Return [X, Y] of the center of cell containing provided text 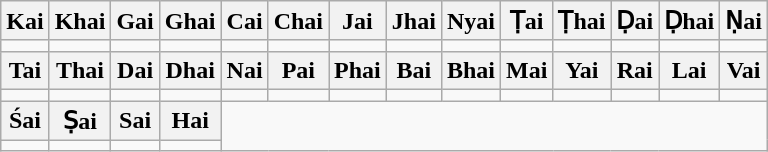
Lai [690, 70]
Jai [358, 21]
Śai [25, 120]
Ḍhai [690, 21]
Jhai [414, 21]
Nai [244, 70]
Rai [635, 70]
Cai [244, 21]
Hai [190, 120]
Yai [582, 70]
Ḍai [635, 21]
Ṇai [744, 21]
Thai [80, 70]
Ṭhai [582, 21]
Kai [25, 21]
Mai [526, 70]
Vai [744, 70]
Ṣai [80, 120]
Ṭai [526, 21]
Sai [135, 120]
Ghai [190, 21]
Dai [135, 70]
Pai [298, 70]
Phai [358, 70]
Tai [25, 70]
Bai [414, 70]
Dhai [190, 70]
Khai [80, 21]
Bhai [470, 70]
Nyai [470, 21]
Gai [135, 21]
Chai [298, 21]
